Scan for the cell matching the given text and deliver its [X, Y] coordinate at center. 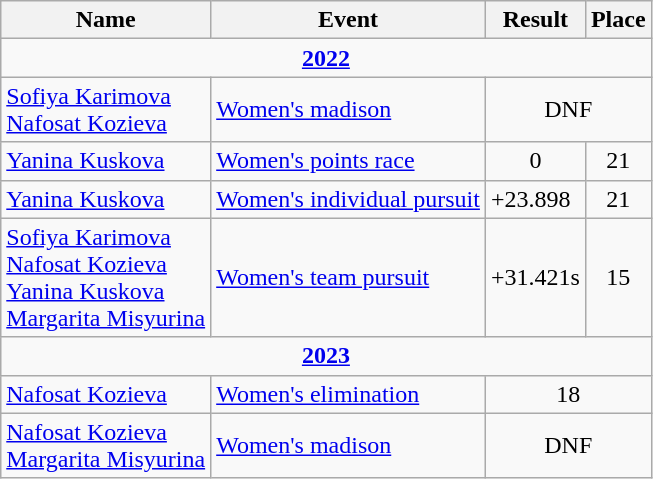
Nafosat KozievaMargarita Misyurina [106, 446]
Women's individual pursuit [348, 199]
Nafosat Kozieva [106, 394]
Result [535, 20]
Sofiya KarimovaNafosat KozievaYanina KuskovaMargarita Misyurina [106, 278]
Name [106, 20]
0 [535, 161]
Women's team pursuit [348, 278]
2022 [326, 58]
2023 [326, 356]
Women's points race [348, 161]
Women's elimination [348, 394]
+23.898 [535, 199]
15 [618, 278]
Event [348, 20]
18 [568, 394]
Sofiya KarimovaNafosat Kozieva [106, 110]
Place [618, 20]
+31.421s [535, 278]
